Return [x, y] of the center of cell containing provided text 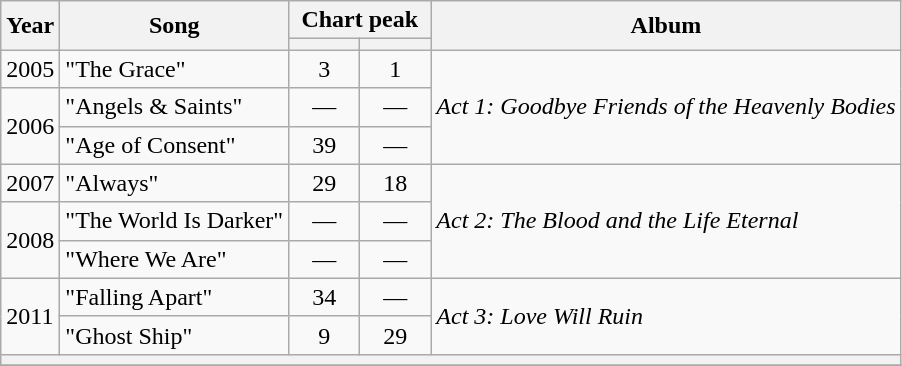
Act 2: The Blood and the Life Eternal [666, 221]
18 [396, 183]
2008 [30, 240]
"Age of Consent" [174, 145]
"Always" [174, 183]
"Falling Apart" [174, 297]
"The World Is Darker" [174, 221]
Chart peak [360, 20]
"Ghost Ship" [174, 335]
2011 [30, 316]
"Angels & Saints" [174, 107]
2006 [30, 126]
Year [30, 26]
Song [174, 26]
2007 [30, 183]
"Where We Are" [174, 259]
Act 1: Goodbye Friends of the Heavenly Bodies [666, 107]
3 [324, 69]
Act 3: Love Will Ruin [666, 316]
1 [396, 69]
39 [324, 145]
Album [666, 26]
34 [324, 297]
"The Grace" [174, 69]
9 [324, 335]
2005 [30, 69]
